Locate the cell with the specified text and output its (X, Y) center coordinate. 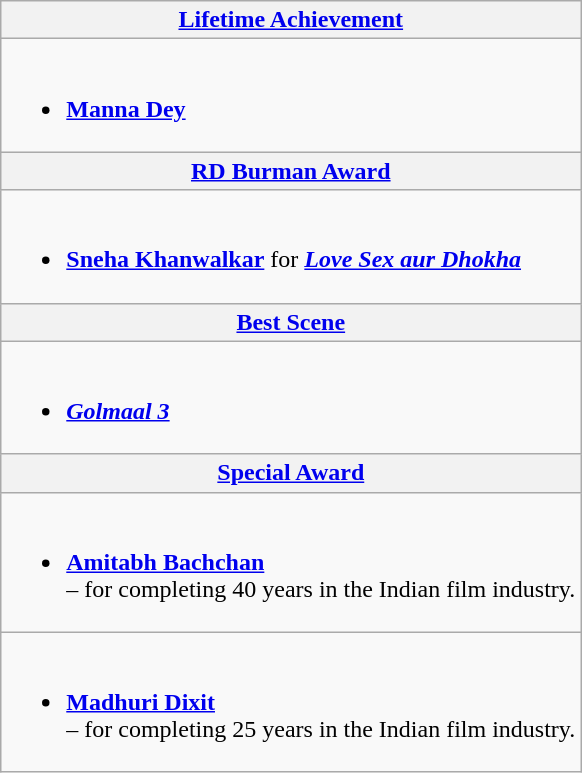
Amitabh Bachchan – for completing 40 years in the Indian film industry. (291, 562)
RD Burman Award (291, 171)
Sneha Khanwalkar for Love Sex aur Dhokha (291, 246)
Golmaal 3 (291, 398)
Lifetime Achievement (291, 20)
Madhuri Dixit – for completing 25 years in the Indian film industry. (291, 702)
Best Scene (291, 322)
Special Award (291, 473)
Manna Dey (291, 96)
